Extract the [x, y] coordinate from the center of the cell holding the provided text.  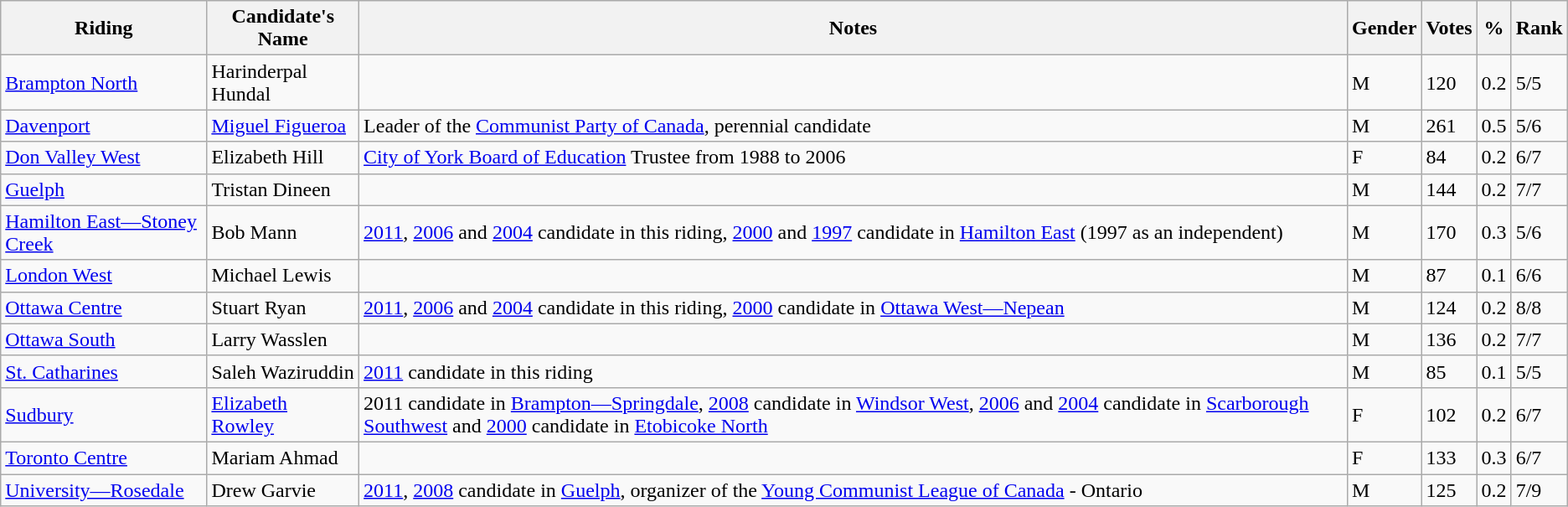
Drew Garvie [283, 490]
87 [1449, 276]
125 [1449, 490]
Saleh Waziruddin [283, 371]
Don Valley West [104, 158]
St. Catharines [104, 371]
124 [1449, 308]
Harinderpal Hundal [283, 82]
84 [1449, 158]
% [1494, 28]
Larry Wasslen [283, 339]
Ottawa South [104, 339]
Votes [1449, 28]
0.5 [1494, 126]
Ottawa Centre [104, 308]
2011 candidate in this riding [854, 371]
Mariam Ahmad [283, 458]
City of York Board of Education Trustee from 1988 to 2006 [854, 158]
144 [1449, 189]
6/6 [1540, 276]
Notes [854, 28]
Miguel Figueroa [283, 126]
170 [1449, 233]
7/9 [1540, 490]
Davenport [104, 126]
London West [104, 276]
Brampton North [104, 82]
Sudbury [104, 414]
Stuart Ryan [283, 308]
Candidate's Name [283, 28]
102 [1449, 414]
Leader of the Communist Party of Canada, perennial candidate [854, 126]
2011, 2006 and 2004 candidate in this riding, 2000 candidate in Ottawa West—Nepean [854, 308]
8/8 [1540, 308]
Toronto Centre [104, 458]
Elizabeth Rowley [283, 414]
136 [1449, 339]
Gender [1384, 28]
133 [1449, 458]
Guelph [104, 189]
Bob Mann [283, 233]
University—Rosedale [104, 490]
85 [1449, 371]
120 [1449, 82]
Michael Lewis [283, 276]
Rank [1540, 28]
Elizabeth Hill [283, 158]
261 [1449, 126]
Hamilton East—Stoney Creek [104, 233]
Tristan Dineen [283, 189]
2011, 2008 candidate in Guelph, organizer of the Young Communist League of Canada - Ontario [854, 490]
Riding [104, 28]
2011, 2006 and 2004 candidate in this riding, 2000 and 1997 candidate in Hamilton East (1997 as an independent) [854, 233]
